Determine the [x, y] coordinate at the center of the cell enclosing the given text.  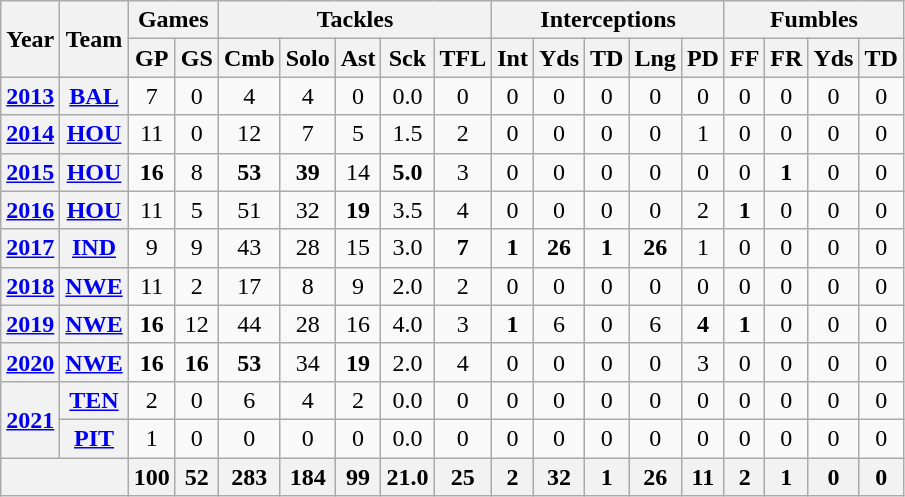
Solo [308, 58]
Year [30, 39]
5.0 [408, 172]
Tackles [354, 20]
4.0 [408, 324]
GP [152, 58]
Interceptions [608, 20]
Sck [408, 58]
Cmb [249, 58]
Ast [358, 58]
PD [702, 58]
52 [196, 477]
FR [786, 58]
FF [744, 58]
2016 [30, 210]
Int [513, 58]
Fumbles [814, 20]
2013 [30, 96]
99 [358, 477]
TFL [463, 58]
2014 [30, 134]
15 [358, 248]
BAL [94, 96]
TEN [94, 400]
39 [308, 172]
2015 [30, 172]
3.0 [408, 248]
2020 [30, 362]
PIT [94, 438]
44 [249, 324]
Lng [655, 58]
3.5 [408, 210]
2019 [30, 324]
184 [308, 477]
2017 [30, 248]
Games [173, 20]
1.5 [408, 134]
Team [94, 39]
43 [249, 248]
51 [249, 210]
17 [249, 286]
100 [152, 477]
21.0 [408, 477]
14 [358, 172]
IND [94, 248]
2018 [30, 286]
34 [308, 362]
283 [249, 477]
25 [463, 477]
2021 [30, 419]
GS [196, 58]
